Return [x, y] of the center of cell containing provided text 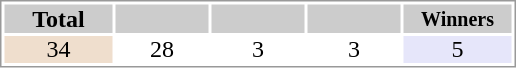
Winners [458, 18]
28 [162, 50]
Total [58, 18]
34 [58, 50]
5 [458, 50]
